Search for the cell housing the specified text and yield its [X, Y] center coordinate. 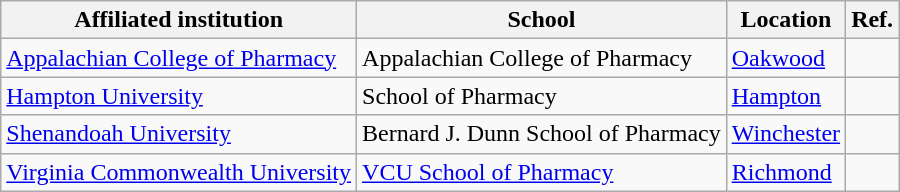
Hampton [786, 96]
Richmond [786, 172]
Oakwood [786, 58]
School [542, 20]
Winchester [786, 134]
Virginia Commonwealth University [179, 172]
Hampton University [179, 96]
School of Pharmacy [542, 96]
VCU School of Pharmacy [542, 172]
Ref. [872, 20]
Location [786, 20]
Affiliated institution [179, 20]
Shenandoah University [179, 134]
Bernard J. Dunn School of Pharmacy [542, 134]
